Determine the (x, y) coordinate at the center of the cell enclosing the given text.  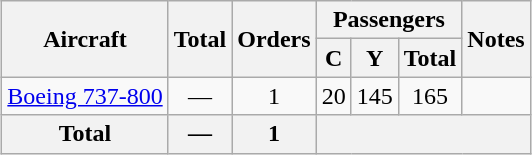
Aircraft (85, 39)
Boeing 737-800 (85, 96)
Notes (496, 39)
Passengers (389, 20)
20 (334, 96)
C (334, 58)
145 (374, 96)
Orders (274, 39)
Y (374, 58)
165 (430, 96)
